Provide the (x, y) coordinate of the cell's center where the given text is located.  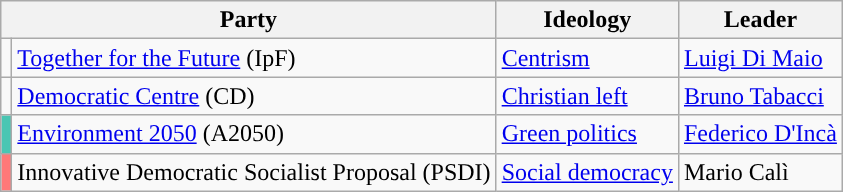
Federico D'Incà (760, 134)
Democratic Centre (CD) (254, 96)
Party (248, 20)
Social democracy (587, 172)
Ideology (587, 20)
Christian left (587, 96)
Luigi Di Maio (760, 58)
Green politics (587, 134)
Bruno Tabacci (760, 96)
Together for the Future (IpF) (254, 58)
Centrism (587, 58)
Environment 2050 (A2050) (254, 134)
Leader (760, 20)
Innovative Democratic Socialist Proposal (PSDI) (254, 172)
Mario Calì (760, 172)
